For the text-containing cell, return its midpoint in [X, Y] coordinate format. 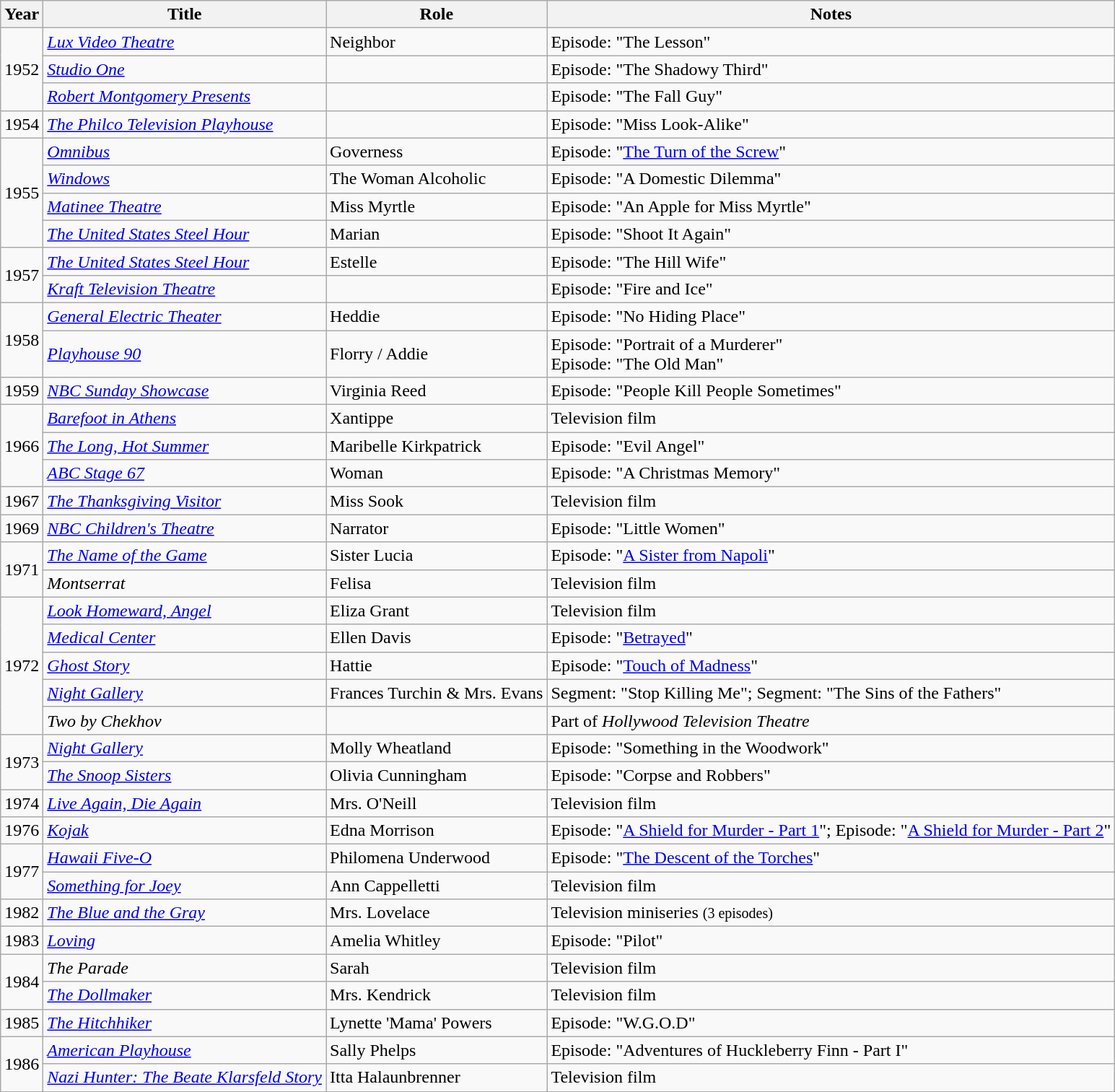
Felisa [437, 583]
Narrator [437, 528]
General Electric Theater [185, 316]
Mrs. Kendrick [437, 995]
Episode: "Adventures of Huckleberry Finn - Part I" [831, 1050]
Episode: "The Fall Guy" [831, 97]
Robert Montgomery Presents [185, 97]
Episode: "People Kill People Sometimes" [831, 391]
Sally Phelps [437, 1050]
Medical Center [185, 638]
Hawaii Five-O [185, 858]
Episode: "A Sister from Napoli" [831, 556]
Estelle [437, 261]
Episode: "A Shield for Murder - Part 1"; Episode: "A Shield for Murder - Part 2" [831, 831]
Look Homeward, Angel [185, 611]
Frances Turchin & Mrs. Evans [437, 693]
1973 [22, 761]
1966 [22, 446]
Philomena Underwood [437, 858]
Episode: "No Hiding Place" [831, 316]
Episode: "An Apple for Miss Myrtle" [831, 206]
Ellen Davis [437, 638]
Ann Cappelletti [437, 886]
Something for Joey [185, 886]
Edna Morrison [437, 831]
Episode: "W.G.O.D" [831, 1023]
Episode: "The Shadowy Third" [831, 69]
Episode: "The Lesson" [831, 42]
Windows [185, 179]
Governess [437, 152]
1986 [22, 1064]
1969 [22, 528]
1983 [22, 940]
1955 [22, 193]
Woman [437, 473]
Montserrat [185, 583]
Episode: "Pilot" [831, 940]
1952 [22, 69]
1976 [22, 831]
Episode: "Something in the Woodwork" [831, 748]
1967 [22, 501]
Barefoot in Athens [185, 419]
Episode: "A Domestic Dilemma" [831, 179]
Episode: "Little Women" [831, 528]
Xantippe [437, 419]
1977 [22, 872]
The Parade [185, 968]
Live Again, Die Again [185, 803]
Lux Video Theatre [185, 42]
Kojak [185, 831]
Episode: "Betrayed" [831, 638]
Notes [831, 14]
ABC Stage 67 [185, 473]
The Hitchhiker [185, 1023]
Television miniseries (3 episodes) [831, 913]
Maribelle Kirkpatrick [437, 446]
1954 [22, 124]
Itta Halaunbrenner [437, 1078]
Episode: "Portrait of a Murderer" Episode: "The Old Man" [831, 354]
Lynette 'Mama' Powers [437, 1023]
Episode: "The Hill Wife" [831, 261]
Episode: "Fire and Ice" [831, 289]
Omnibus [185, 152]
Role [437, 14]
Studio One [185, 69]
Virginia Reed [437, 391]
American Playhouse [185, 1050]
The Dollmaker [185, 995]
The Woman Alcoholic [437, 179]
The Thanksgiving Visitor [185, 501]
Molly Wheatland [437, 748]
Episode: "Shoot It Again" [831, 234]
Hattie [437, 665]
Eliza Grant [437, 611]
1974 [22, 803]
1959 [22, 391]
The Name of the Game [185, 556]
Heddie [437, 316]
Marian [437, 234]
1957 [22, 275]
Episode: "Evil Angel" [831, 446]
1982 [22, 913]
1972 [22, 665]
The Snoop Sisters [185, 775]
Amelia Whitley [437, 940]
Florry / Addie [437, 354]
1985 [22, 1023]
Title [185, 14]
Part of Hollywood Television Theatre [831, 720]
Matinee Theatre [185, 206]
The Blue and the Gray [185, 913]
Miss Myrtle [437, 206]
Episode: "Corpse and Robbers" [831, 775]
1958 [22, 339]
NBC Sunday Showcase [185, 391]
1971 [22, 569]
Playhouse 90 [185, 354]
Olivia Cunningham [437, 775]
The Philco Television Playhouse [185, 124]
Loving [185, 940]
Episode: "A Christmas Memory" [831, 473]
Segment: "Stop Killing Me"; Segment: "The Sins of the Fathers" [831, 693]
Neighbor [437, 42]
Episode: "Touch of Madness" [831, 665]
The Long, Hot Summer [185, 446]
Sister Lucia [437, 556]
Mrs. O'Neill [437, 803]
Sarah [437, 968]
Ghost Story [185, 665]
Miss Sook [437, 501]
Mrs. Lovelace [437, 913]
Nazi Hunter: The Beate Klarsfeld Story [185, 1078]
Year [22, 14]
Episode: "The Descent of the Torches" [831, 858]
NBC Children's Theatre [185, 528]
Two by Chekhov [185, 720]
Episode: "Miss Look-Alike" [831, 124]
Kraft Television Theatre [185, 289]
1984 [22, 982]
Episode: "The Turn of the Screw" [831, 152]
